Locate the cell with the specified text and output its (x, y) center coordinate. 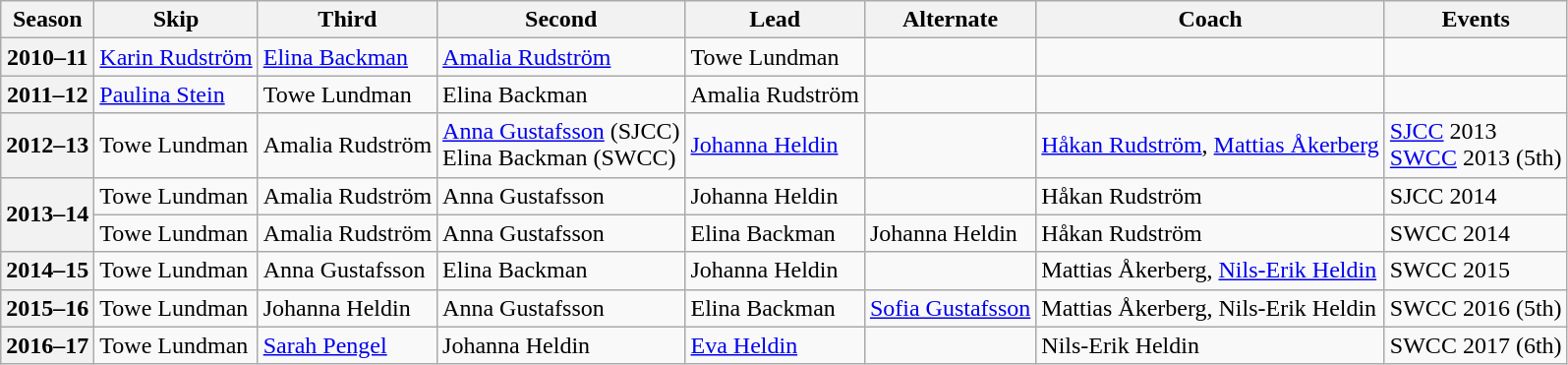
Karin Rudström (176, 57)
Lead (775, 20)
Eva Heldin (775, 345)
Nils-Erik Heldin (1211, 345)
Season (47, 20)
2016–17 (47, 345)
Alternate (950, 20)
Skip (176, 20)
Third (347, 20)
Sofia Gustafsson (950, 308)
2012–13 (47, 146)
2013–14 (47, 214)
Sarah Pengel (347, 345)
Anna Gustafsson (SJCC)Elina Backman (SWCC) (561, 146)
2011–12 (47, 94)
SJCC 2014 (1476, 196)
SWCC 2015 (1476, 271)
2014–15 (47, 271)
SJCC 2013 SWCC 2013 (5th) (1476, 146)
Paulina Stein (176, 94)
2015–16 (47, 308)
2010–11 (47, 57)
Events (1476, 20)
SWCC 2014 (1476, 233)
Håkan Rudström, Mattias Åkerberg (1211, 146)
Coach (1211, 20)
Second (561, 20)
SWCC 2016 (5th) (1476, 308)
SWCC 2017 (6th) (1476, 345)
